Identify which cell holds the provided text, then report its (x, y) central coordinate. 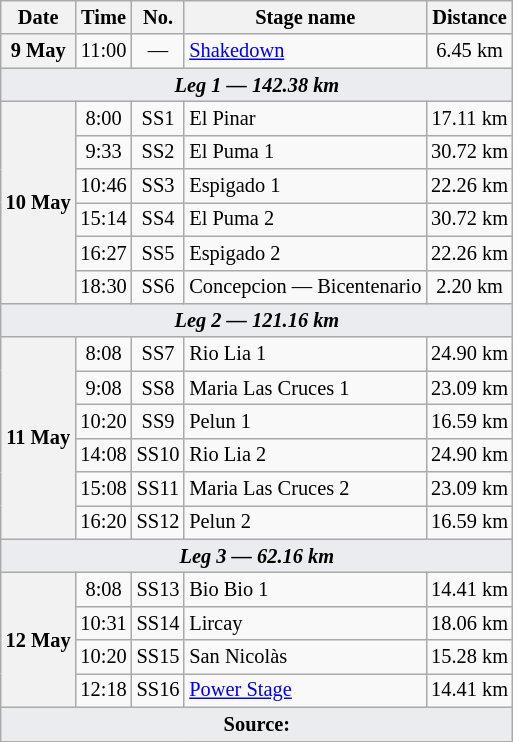
SS4 (158, 219)
SS5 (158, 253)
Power Stage (305, 690)
SS1 (158, 118)
14:08 (104, 455)
SS3 (158, 186)
Maria Las Cruces 1 (305, 388)
15.28 km (470, 657)
SS12 (158, 522)
Pelun 1 (305, 421)
12 May (38, 640)
15:08 (104, 489)
Distance (470, 17)
Pelun 2 (305, 522)
10:46 (104, 186)
El Puma 1 (305, 152)
17.11 km (470, 118)
SS8 (158, 388)
Rio Lia 1 (305, 354)
Leg 2 — 121.16 km (257, 320)
No. (158, 17)
18.06 km (470, 623)
11:00 (104, 51)
Bio Bio 1 (305, 589)
Leg 1 — 142.38 km (257, 85)
6.45 km (470, 51)
SS13 (158, 589)
Source: (257, 724)
Lircay (305, 623)
Maria Las Cruces 2 (305, 489)
9:08 (104, 388)
SS6 (158, 287)
Espigado 1 (305, 186)
SS2 (158, 152)
12:18 (104, 690)
SS11 (158, 489)
16:27 (104, 253)
Stage name (305, 17)
SS9 (158, 421)
10 May (38, 202)
18:30 (104, 287)
9 May (38, 51)
Leg 3 — 62.16 km (257, 556)
SS15 (158, 657)
SS16 (158, 690)
SS7 (158, 354)
Concepcion — Bicentenario (305, 287)
Shakedown (305, 51)
El Pinar (305, 118)
16:20 (104, 522)
SS10 (158, 455)
SS14 (158, 623)
San Nicolàs (305, 657)
9:33 (104, 152)
15:14 (104, 219)
— (158, 51)
Espigado 2 (305, 253)
El Puma 2 (305, 219)
Date (38, 17)
2.20 km (470, 287)
Time (104, 17)
8:00 (104, 118)
11 May (38, 438)
10:31 (104, 623)
Rio Lia 2 (305, 455)
